Identify which cell holds the provided text, then report its [x, y] central coordinate. 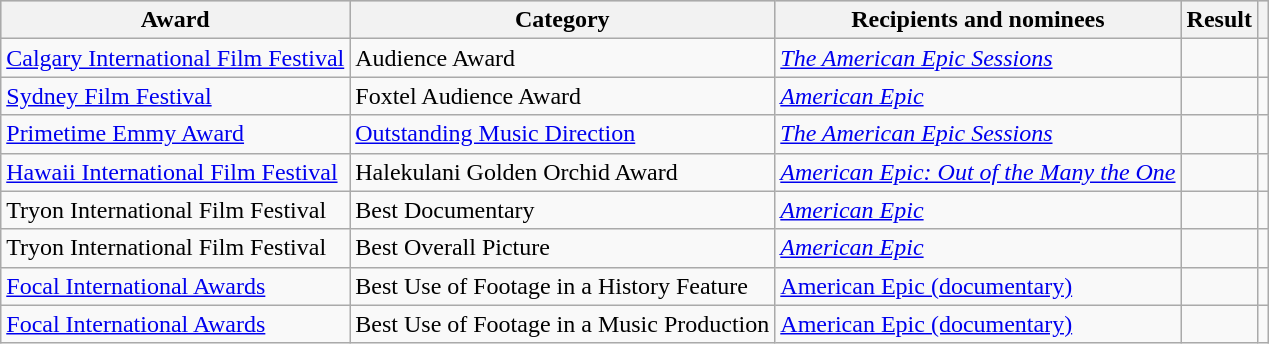
Category [562, 20]
Primetime Emmy Award [176, 134]
Audience Award [562, 58]
Recipients and nominees [978, 20]
Sydney Film Festival [176, 96]
Calgary International Film Festival [176, 58]
Foxtel Audience Award [562, 96]
Best Documentary [562, 210]
Best Overall Picture [562, 248]
Outstanding Music Direction [562, 134]
Best Use of Footage in a History Feature [562, 286]
Best Use of Footage in a Music Production [562, 324]
American Epic: Out of the Many the One [978, 172]
Result [1219, 20]
Hawaii International Film Festival [176, 172]
Award [176, 20]
Halekulani Golden Orchid Award [562, 172]
